Return the (x, y) coordinate for the center point of the cell that contains the specified text.  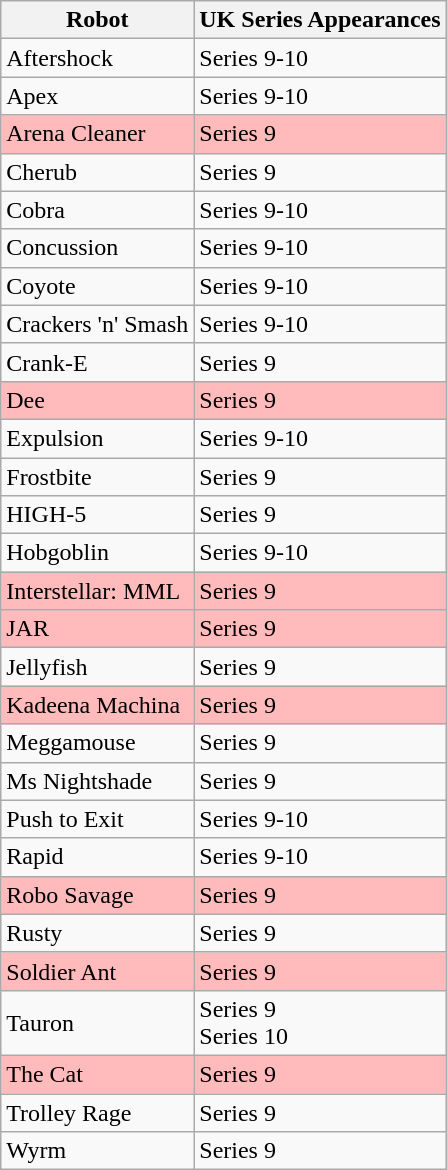
Crank-E (98, 362)
Aftershock (98, 58)
Apex (98, 96)
Soldier Ant (98, 971)
Rapid (98, 857)
Rusty (98, 933)
The Cat (98, 1074)
UK Series Appearances (320, 20)
Robot (98, 20)
Meggamouse (98, 743)
Hobgoblin (98, 553)
Trolley Rage (98, 1113)
Coyote (98, 286)
Crackers 'n' Smash (98, 324)
Robo Savage (98, 895)
Interstellar: MML (98, 591)
Ms Nightshade (98, 781)
Kadeena Machina (98, 705)
Dee (98, 400)
Push to Exit (98, 819)
HIGH-5 (98, 515)
JAR (98, 629)
Jellyfish (98, 667)
Cherub (98, 172)
Expulsion (98, 438)
Frostbite (98, 477)
Series 9Series 10 (320, 1022)
Concussion (98, 248)
Cobra (98, 210)
Arena Cleaner (98, 134)
Wyrm (98, 1151)
Tauron (98, 1022)
